Extract the (X, Y) coordinate from the center of the cell holding the provided text.  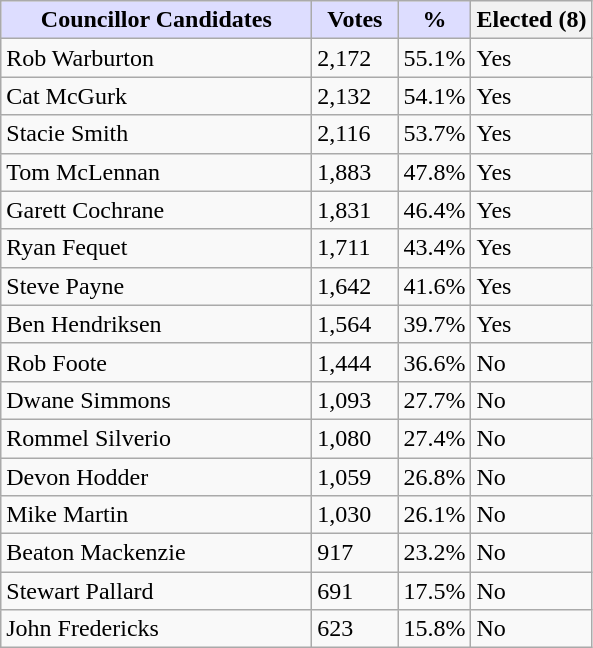
15.8% (434, 629)
2,116 (355, 134)
54.1% (434, 96)
1,564 (355, 324)
53.7% (434, 134)
Mike Martin (156, 515)
36.6% (434, 362)
1,030 (355, 515)
Steve Payne (156, 286)
43.4% (434, 248)
Cat McGurk (156, 96)
1,831 (355, 210)
Ryan Fequet (156, 248)
1,883 (355, 172)
39.7% (434, 324)
% (434, 20)
691 (355, 591)
41.6% (434, 286)
Ben Hendriksen (156, 324)
17.5% (434, 591)
1,080 (355, 438)
Stewart Pallard (156, 591)
Tom McLennan (156, 172)
26.1% (434, 515)
John Fredericks (156, 629)
1,642 (355, 286)
23.2% (434, 553)
623 (355, 629)
Councillor Candidates (156, 20)
1,711 (355, 248)
Devon Hodder (156, 477)
Rob Warburton (156, 58)
Beaton Mackenzie (156, 553)
1,059 (355, 477)
917 (355, 553)
47.8% (434, 172)
27.7% (434, 400)
Stacie Smith (156, 134)
55.1% (434, 58)
Elected (8) (532, 20)
Rob Foote (156, 362)
1,093 (355, 400)
46.4% (434, 210)
26.8% (434, 477)
Garett Cochrane (156, 210)
2,172 (355, 58)
2,132 (355, 96)
Dwane Simmons (156, 400)
Votes (355, 20)
27.4% (434, 438)
1,444 (355, 362)
Rommel Silverio (156, 438)
